Find where the given text appears and provide that cell's center as [X, Y] coordinate. 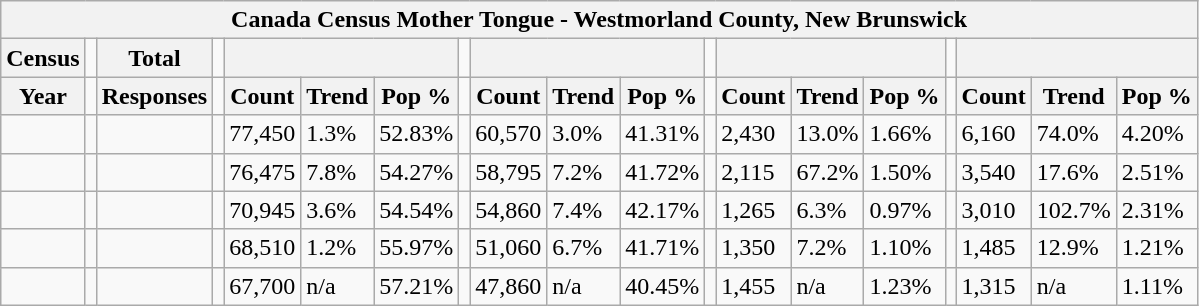
6,160 [994, 134]
2,115 [754, 172]
3.6% [338, 210]
54.27% [416, 172]
47,860 [508, 286]
12.9% [1074, 248]
41.72% [662, 172]
42.17% [662, 210]
1.3% [338, 134]
55.97% [416, 248]
6.7% [584, 248]
60,570 [508, 134]
Canada Census Mother Tongue - Westmorland County, New Brunswick [600, 20]
3.0% [584, 134]
1,455 [754, 286]
68,510 [262, 248]
1.11% [1156, 286]
17.6% [1074, 172]
102.7% [1074, 210]
2.51% [1156, 172]
1.2% [338, 248]
7.8% [338, 172]
54.54% [416, 210]
1.50% [904, 172]
1.23% [904, 286]
Year [43, 96]
1,265 [754, 210]
1,350 [754, 248]
77,450 [262, 134]
4.20% [1156, 134]
40.45% [662, 286]
57.21% [416, 286]
67.2% [828, 172]
2.31% [1156, 210]
3,010 [994, 210]
1,485 [994, 248]
1.66% [904, 134]
1.21% [1156, 248]
54,860 [508, 210]
58,795 [508, 172]
41.31% [662, 134]
7.4% [584, 210]
76,475 [262, 172]
Total [154, 58]
13.0% [828, 134]
1,315 [994, 286]
2,430 [754, 134]
Responses [154, 96]
52.83% [416, 134]
0.97% [904, 210]
6.3% [828, 210]
1.10% [904, 248]
51,060 [508, 248]
70,945 [262, 210]
3,540 [994, 172]
67,700 [262, 286]
74.0% [1074, 134]
Census [43, 58]
41.71% [662, 248]
